Output the [X, Y] coordinate of the center of the cell containing the given text.  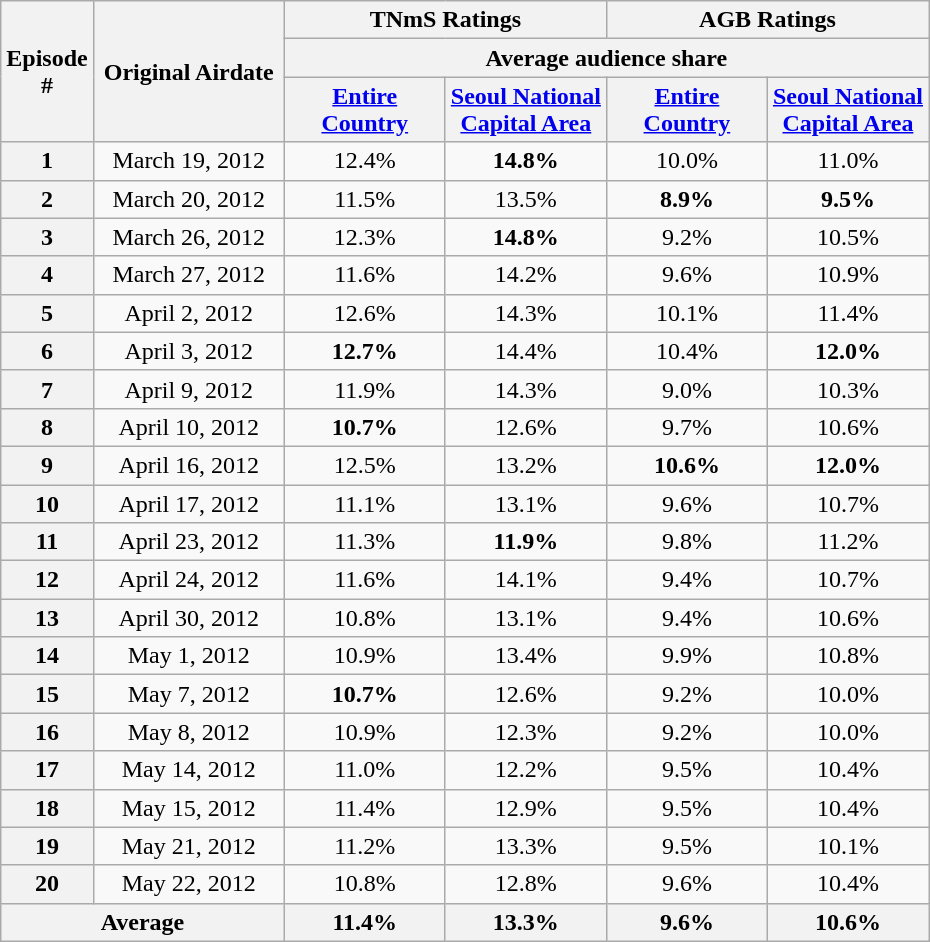
15 [47, 694]
Average [143, 922]
18 [47, 808]
11.5% [364, 199]
April 30, 2012 [188, 618]
May 14, 2012 [188, 770]
11.1% [364, 503]
13.4% [526, 656]
12.5% [364, 465]
April 9, 2012 [188, 389]
March 26, 2012 [188, 237]
9.8% [686, 542]
7 [47, 389]
8 [47, 427]
May 8, 2012 [188, 732]
12.4% [364, 161]
May 1, 2012 [188, 656]
May 22, 2012 [188, 884]
12.7% [364, 351]
8.9% [686, 199]
19 [47, 846]
1 [47, 161]
12 [47, 580]
13 [47, 618]
14.4% [526, 351]
2 [47, 199]
Episode # [47, 72]
11 [47, 542]
10.3% [848, 389]
20 [47, 884]
April 23, 2012 [188, 542]
April 17, 2012 [188, 503]
13.2% [526, 465]
Original Airdate [188, 72]
14 [47, 656]
May 21, 2012 [188, 846]
12.8% [526, 884]
10 [47, 503]
TNmS Ratings [445, 20]
10.5% [848, 237]
April 24, 2012 [188, 580]
6 [47, 351]
5 [47, 313]
14.2% [526, 275]
April 10, 2012 [188, 427]
12.2% [526, 770]
April 3, 2012 [188, 351]
16 [47, 732]
9.9% [686, 656]
17 [47, 770]
May 7, 2012 [188, 694]
May 15, 2012 [188, 808]
11.3% [364, 542]
13.5% [526, 199]
3 [47, 237]
April 16, 2012 [188, 465]
March 27, 2012 [188, 275]
12.9% [526, 808]
14.1% [526, 580]
9.0% [686, 389]
March 19, 2012 [188, 161]
4 [47, 275]
9 [47, 465]
9.7% [686, 427]
AGB Ratings [767, 20]
April 2, 2012 [188, 313]
March 20, 2012 [188, 199]
Average audience share [606, 58]
